Provide the (X, Y) coordinate of the cell's center where the given text is located.  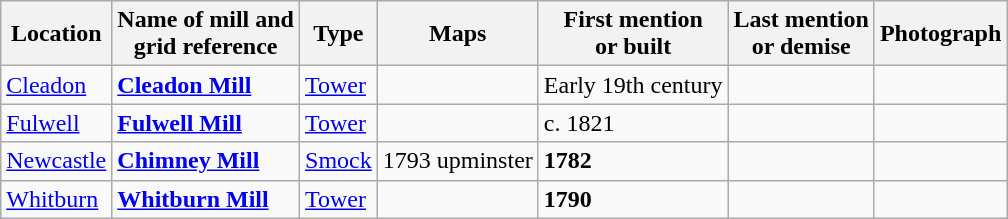
Whitburn Mill (206, 199)
Fulwell (56, 123)
Last mention or demise (801, 34)
Chimney Mill (206, 161)
Type (339, 34)
1790 (633, 199)
Whitburn (56, 199)
c. 1821 (633, 123)
Cleadon Mill (206, 85)
Cleadon (56, 85)
Fulwell Mill (206, 123)
Newcastle (56, 161)
1793 upminster (458, 161)
Photograph (940, 34)
Location (56, 34)
Early 19th century (633, 85)
1782 (633, 161)
First mentionor built (633, 34)
Maps (458, 34)
Smock (339, 161)
Name of mill andgrid reference (206, 34)
